Locate the cell with the specified text and output its [x, y] center coordinate. 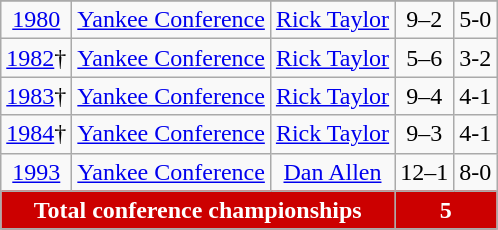
3-2 [476, 58]
8-0 [476, 172]
9–2 [424, 20]
Total conference championships [198, 210]
5–6 [424, 58]
9–3 [424, 134]
12–1 [424, 172]
1993 [36, 172]
5 [446, 210]
1980 [36, 20]
Dan Allen [332, 172]
1984† [36, 134]
5-0 [476, 20]
1983† [36, 96]
1982† [36, 58]
9–4 [424, 96]
